Detect which cell encompasses the target text, then output its (X, Y) center coordinate. 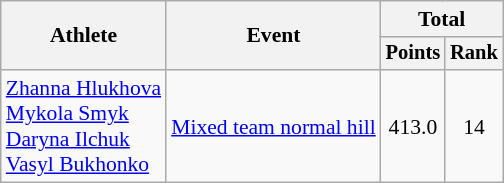
Rank (474, 54)
413.0 (413, 126)
Mixed team normal hill (274, 126)
Points (413, 54)
Total (442, 19)
Event (274, 36)
14 (474, 126)
Zhanna HlukhovaMykola SmykDaryna IlchukVasyl Bukhonko (84, 126)
Athlete (84, 36)
